Output the [X, Y] coordinate of the center of the cell containing the given text.  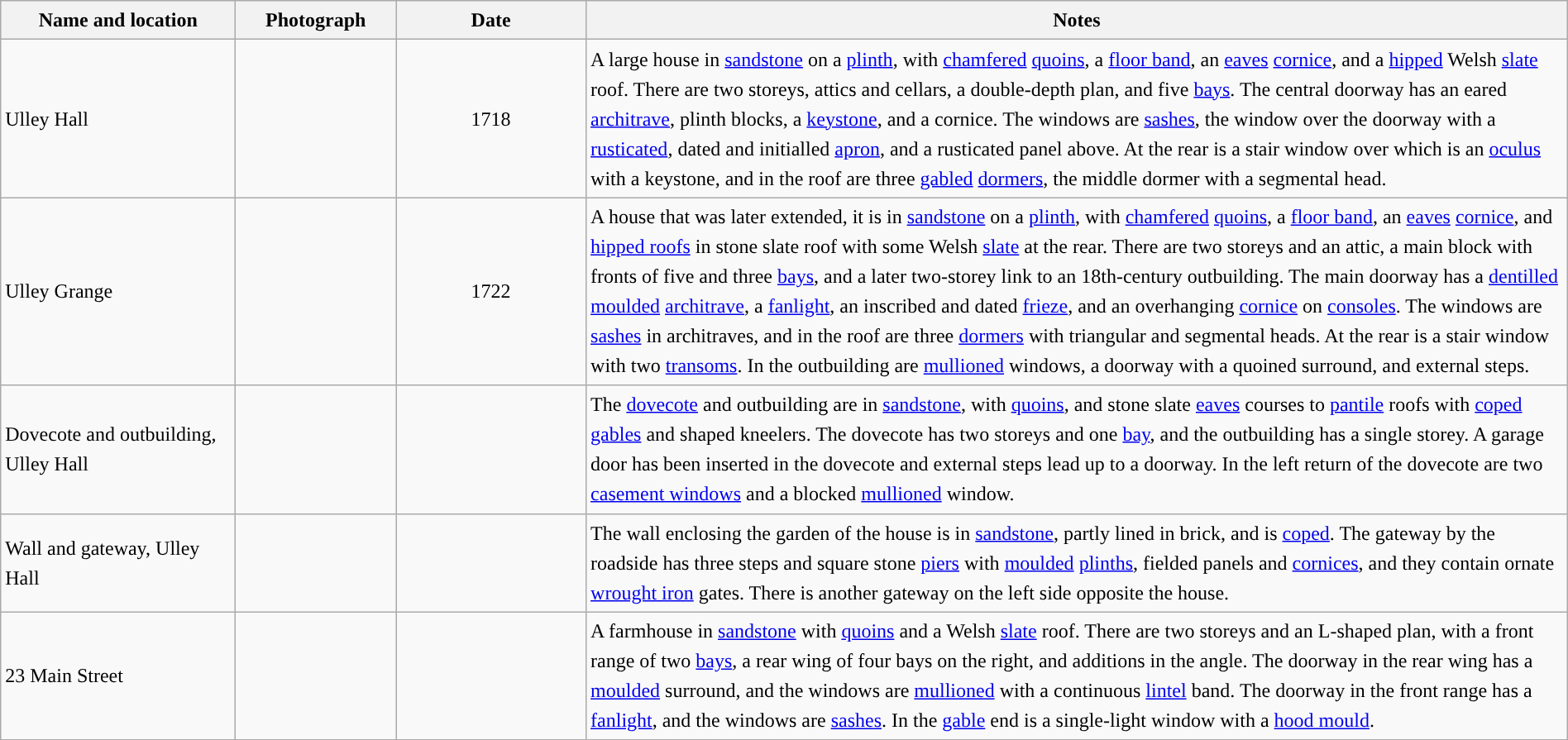
1722 [491, 291]
Ulley Hall [118, 119]
1718 [491, 119]
Name and location [118, 20]
Dovecote and outbuilding, Ulley Hall [118, 450]
Date [491, 20]
23 Main Street [118, 676]
Ulley Grange [118, 291]
Photograph [316, 20]
Wall and gateway, Ulley Hall [118, 562]
Notes [1077, 20]
